Scan for the cell matching the given text and deliver its [x, y] coordinate at center. 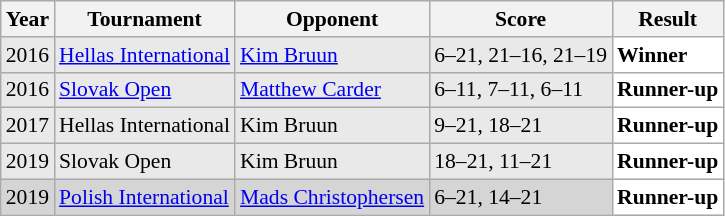
Tournament [144, 19]
9–21, 18–21 [520, 126]
Score [520, 19]
Year [28, 19]
2017 [28, 126]
Result [668, 19]
6–21, 14–21 [520, 197]
Opponent [332, 19]
Matthew Carder [332, 90]
Winner [668, 55]
6–21, 21–16, 21–19 [520, 55]
6–11, 7–11, 6–11 [520, 90]
18–21, 11–21 [520, 162]
Mads Christophersen [332, 197]
Polish International [144, 197]
